Provide the (x, y) coordinate of the cell's center where the given text is located.  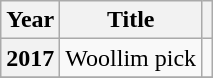
2017 (30, 58)
Woollim pick (131, 58)
Year (30, 20)
Title (131, 20)
